Extract the (X, Y) coordinate from the center of the cell holding the provided text.  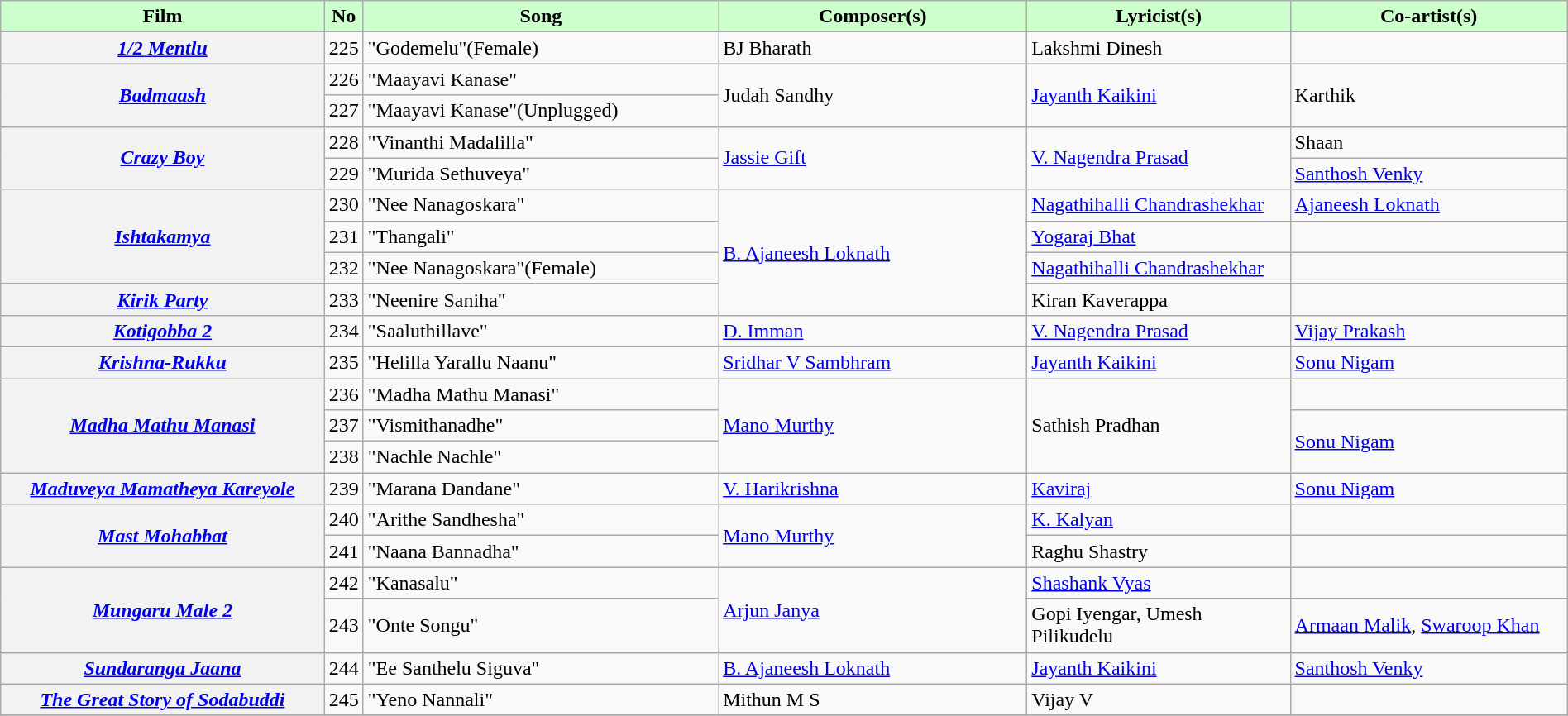
Shaan (1429, 142)
Mungaru Male 2 (162, 610)
"Vismithanadhe" (541, 426)
1/2 Mentlu (162, 48)
The Great Story of Sodabuddi (162, 699)
"Maayavi Kanase" (541, 79)
232 (344, 268)
Co-artist(s) (1429, 17)
"Godemelu"(Female) (541, 48)
"Madha Mathu Manasi" (541, 394)
Kirik Party (162, 299)
234 (344, 331)
"Kanasalu" (541, 583)
"Nee Nanagoskara" (541, 205)
No (344, 17)
225 (344, 48)
"Helilla Yarallu Naanu" (541, 362)
Ajaneesh Loknath (1429, 205)
Yogaraj Bhat (1159, 236)
Sundaranga Jaana (162, 668)
Jassie Gift (873, 158)
237 (344, 426)
D. Imman (873, 331)
V. Harikrishna (873, 489)
230 (344, 205)
Krishna-Rukku (162, 362)
231 (344, 236)
242 (344, 583)
239 (344, 489)
243 (344, 625)
"Naana Bannadha" (541, 551)
"Vinanthi Madalilla" (541, 142)
"Thangali" (541, 236)
"Nee Nanagoskara"(Female) (541, 268)
Karthik (1429, 95)
Film (162, 17)
227 (344, 111)
Sathish Pradhan (1159, 426)
Judah Sandhy (873, 95)
BJ Bharath (873, 48)
Vijay V (1159, 699)
Badmaash (162, 95)
"Marana Dandane" (541, 489)
Shashank Vyas (1159, 583)
"Murida Sethuveya" (541, 174)
241 (344, 551)
Kiran Kaverappa (1159, 299)
244 (344, 668)
"Arithe Sandhesha" (541, 520)
Armaan Malik, Swaroop Khan (1429, 625)
"Maayavi Kanase"(Unplugged) (541, 111)
Ishtakamya (162, 236)
Raghu Shastry (1159, 551)
Lakshmi Dinesh (1159, 48)
"Neenire Saniha" (541, 299)
240 (344, 520)
238 (344, 457)
"Yeno Nannali" (541, 699)
Mithun M S (873, 699)
235 (344, 362)
Composer(s) (873, 17)
228 (344, 142)
K. Kalyan (1159, 520)
236 (344, 394)
245 (344, 699)
Arjun Janya (873, 610)
Madha Mathu Manasi (162, 426)
Song (541, 17)
Kotigobba 2 (162, 331)
Lyricist(s) (1159, 17)
"Nachle Nachle" (541, 457)
Gopi Iyengar, Umesh Pilikudelu (1159, 625)
229 (344, 174)
233 (344, 299)
Maduveya Mamatheya Kareyole (162, 489)
Mast Mohabbat (162, 536)
"Ee Santhelu Siguva" (541, 668)
Vijay Prakash (1429, 331)
"Saaluthillave" (541, 331)
Sridhar V Sambhram (873, 362)
Crazy Boy (162, 158)
Kaviraj (1159, 489)
"Onte Songu" (541, 625)
226 (344, 79)
